Scan for the cell matching the given text and deliver its (X, Y) coordinate at center. 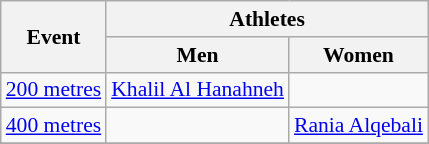
Event (54, 36)
Khalil Al Hanahneh (198, 90)
Men (198, 55)
200 metres (54, 90)
400 metres (54, 126)
Rania Alqebali (358, 126)
Athletes (267, 19)
Women (358, 55)
